For the text-containing cell, return its midpoint in [x, y] coordinate format. 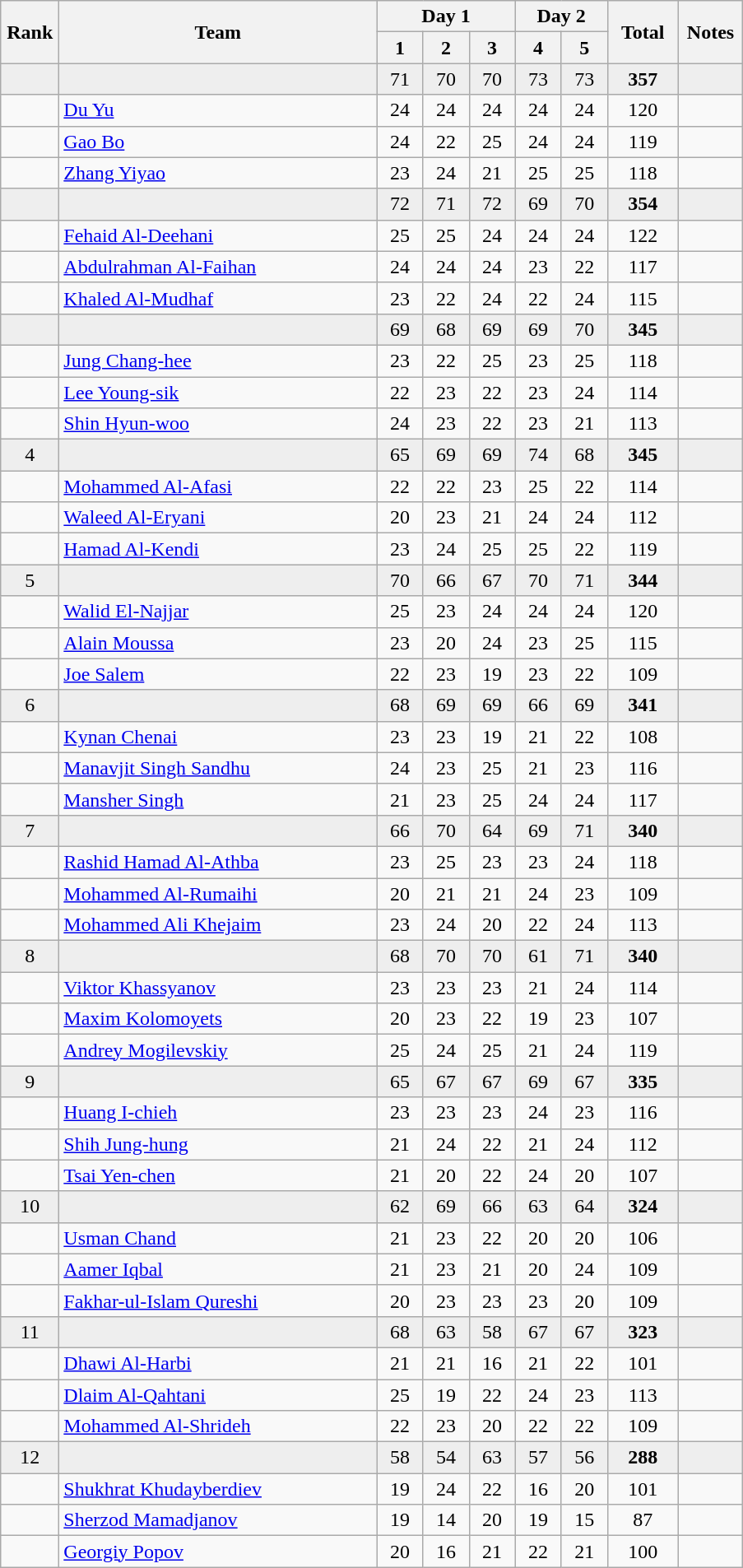
Viktor Khassyanov [218, 988]
341 [643, 705]
3 [492, 48]
61 [538, 956]
Georgiy Popov [218, 1552]
Shin Hyun-woo [218, 424]
Alain Moussa [218, 643]
Mohammed Al-Shrideh [218, 1426]
10 [30, 1207]
Mohammed Ali Khejaim [218, 925]
Huang I-chieh [218, 1113]
Dlaim Al-Qahtani [218, 1395]
357 [643, 79]
108 [643, 737]
Day 1 [446, 16]
354 [643, 204]
Day 2 [561, 16]
Usman Chand [218, 1238]
14 [446, 1520]
74 [538, 455]
Mohammed Al-Afasi [218, 486]
6 [30, 705]
Gao Bo [218, 142]
87 [643, 1520]
9 [30, 1082]
Zhang Yiyao [218, 173]
Shih Jung-hung [218, 1144]
106 [643, 1238]
100 [643, 1552]
323 [643, 1332]
Du Yu [218, 110]
344 [643, 580]
11 [30, 1332]
Dhawi Al-Harbi [218, 1363]
15 [584, 1520]
Maxim Kolomoyets [218, 1019]
Team [218, 32]
Fakhar-ul-Islam Qureshi [218, 1300]
Rashid Hamad Al-Athba [218, 862]
Kynan Chenai [218, 737]
Tsai Yen-chen [218, 1175]
Waleed Al-Eryani [218, 518]
Lee Young-sik [218, 393]
335 [643, 1082]
8 [30, 956]
56 [584, 1458]
Abdulrahman Al-Faihan [218, 267]
Sherzod Mamadjanov [218, 1520]
7 [30, 831]
2 [446, 48]
Manavjit Singh Sandhu [218, 768]
Fehaid Al-Deehani [218, 235]
Shukhrat Khudayberdiev [218, 1489]
1 [400, 48]
Mansher Singh [218, 799]
Khaled Al-Mudhaf [218, 298]
288 [643, 1458]
Jung Chang-hee [218, 361]
Mohammed Al-Rumaihi [218, 893]
Hamad Al-Kendi [218, 549]
12 [30, 1458]
122 [643, 235]
Andrey Mogilevskiy [218, 1050]
57 [538, 1458]
Notes [711, 32]
Joe Salem [218, 674]
62 [400, 1207]
Aamer Iqbal [218, 1269]
Walid El-Najjar [218, 612]
Total [643, 32]
Rank [30, 32]
324 [643, 1207]
54 [446, 1458]
